From the cell containing the given text, extract its center point as (X, Y) coordinate. 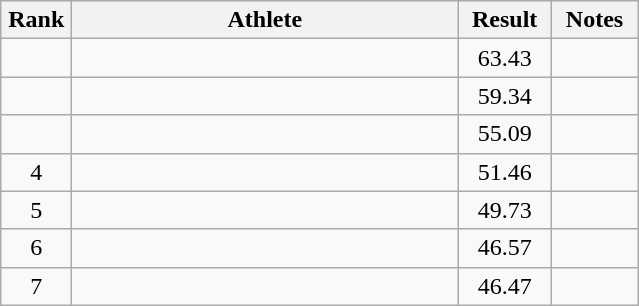
46.57 (505, 248)
51.46 (505, 172)
Rank (36, 20)
Result (505, 20)
Athlete (265, 20)
55.09 (505, 134)
4 (36, 172)
63.43 (505, 58)
Notes (594, 20)
59.34 (505, 96)
6 (36, 248)
46.47 (505, 286)
5 (36, 210)
7 (36, 286)
49.73 (505, 210)
